Scan for the cell matching the given text and deliver its [X, Y] coordinate at center. 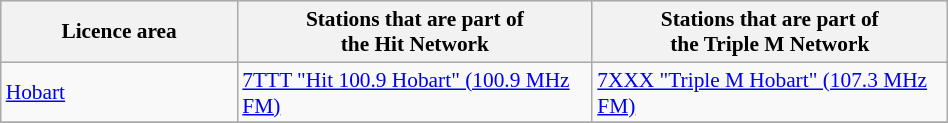
Licence area [120, 32]
Hobart [120, 92]
7XXX "Triple M Hobart" (107.3 MHz FM) [770, 92]
Stations that are part ofthe Triple M Network [770, 32]
Stations that are part ofthe Hit Network [414, 32]
7TTT "Hit 100.9 Hobart" (100.9 MHz FM) [414, 92]
